Determine the (x, y) coordinate at the center of the cell enclosing the given text.  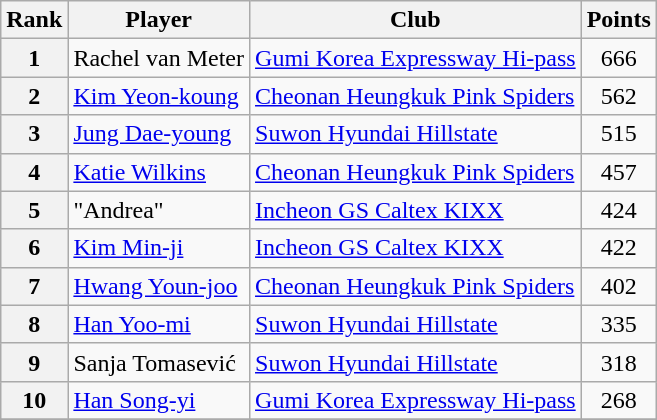
Hwang Youn-joo (159, 286)
318 (618, 362)
2 (34, 96)
Kim Yeon-koung (159, 96)
Sanja Tomasević (159, 362)
Rank (34, 20)
Han Song-yi (159, 400)
3 (34, 134)
457 (618, 172)
9 (34, 362)
4 (34, 172)
Player (159, 20)
Kim Min-ji (159, 248)
268 (618, 400)
422 (618, 248)
6 (34, 248)
562 (618, 96)
7 (34, 286)
Katie Wilkins (159, 172)
Jung Dae-young (159, 134)
Club (416, 20)
5 (34, 210)
666 (618, 58)
424 (618, 210)
402 (618, 286)
Points (618, 20)
1 (34, 58)
335 (618, 324)
Rachel van Meter (159, 58)
Han Yoo-mi (159, 324)
10 (34, 400)
"Andrea" (159, 210)
515 (618, 134)
8 (34, 324)
